From the cell containing the given text, extract its center point as (X, Y) coordinate. 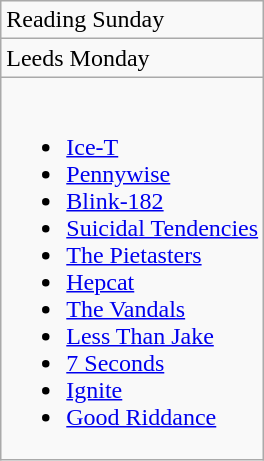
Leeds Monday (132, 58)
Ice-TPennywiseBlink-182Suicidal TendenciesThe PietastersHepcatThe VandalsLess Than Jake7 SecondsIgniteGood Riddance (132, 268)
Reading Sunday (132, 20)
